Identify which cell holds the provided text, then report its (X, Y) central coordinate. 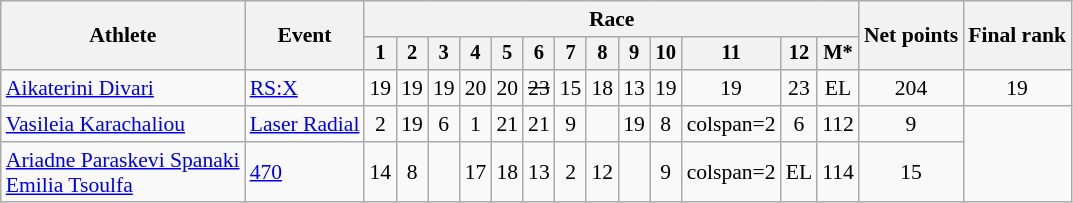
14 (380, 172)
Ariadne Paraskevi SpanakiEmilia Tsoulfa (123, 172)
11 (732, 54)
114 (838, 172)
Final rank (1017, 36)
17 (476, 172)
204 (911, 88)
10 (666, 54)
Event (305, 36)
5 (507, 54)
Net points (911, 36)
3 (444, 54)
M* (838, 54)
112 (838, 124)
Vasileia Karachaliou (123, 124)
RS:X (305, 88)
Athlete (123, 36)
Aikaterini Divari (123, 88)
7 (571, 54)
470 (305, 172)
4 (476, 54)
Laser Radial (305, 124)
Race (611, 19)
